For the text-containing cell, return its midpoint in (x, y) coordinate format. 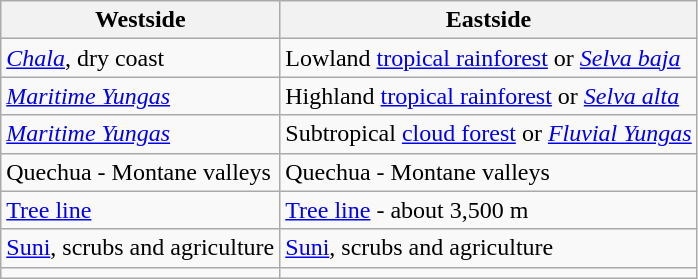
Subtropical cloud forest or Fluvial Yungas (488, 134)
Chala, dry coast (140, 58)
Highland tropical rainforest or Selva alta (488, 96)
Lowland tropical rainforest or Selva baja (488, 58)
Westside (140, 20)
Tree line (140, 210)
Tree line - about 3,500 m (488, 210)
Eastside (488, 20)
